Identify which cell holds the provided text, then report its (X, Y) central coordinate. 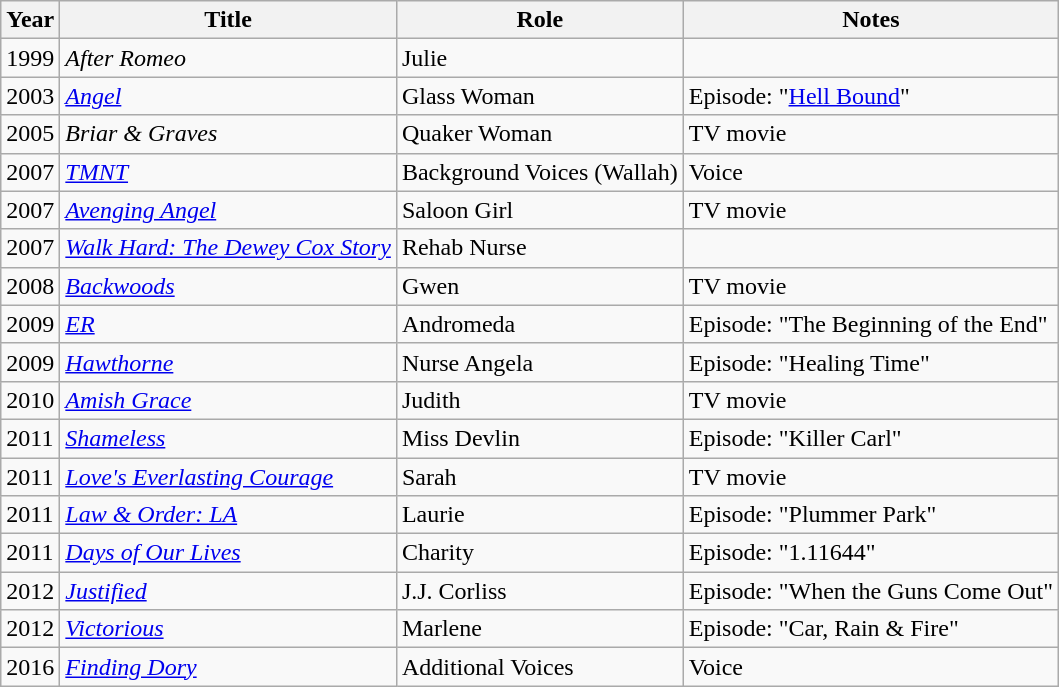
2005 (30, 134)
Quaker Woman (540, 134)
Gwen (540, 286)
Glass Woman (540, 96)
Hawthorne (228, 362)
Victorious (228, 629)
Episode: "1.11644" (870, 553)
Briar & Graves (228, 134)
TMNT (228, 172)
Miss Devlin (540, 438)
Backwoods (228, 286)
Episode: "The Beginning of the End" (870, 324)
Marlene (540, 629)
Law & Order: LA (228, 515)
Days of Our Lives (228, 553)
Nurse Angela (540, 362)
Love's Everlasting Courage (228, 477)
Laurie (540, 515)
Episode: "Car, Rain & Fire" (870, 629)
2008 (30, 286)
Role (540, 20)
Justified (228, 591)
Avenging Angel (228, 210)
Julie (540, 58)
Episode: "Plummer Park" (870, 515)
Andromeda (540, 324)
2010 (30, 400)
J.J. Corliss (540, 591)
Judith (540, 400)
Background Voices (Wallah) (540, 172)
Angel (228, 96)
2003 (30, 96)
Episode: "Healing Time" (870, 362)
Charity (540, 553)
Sarah (540, 477)
Rehab Nurse (540, 248)
Episode: "Killer Carl" (870, 438)
Additional Voices (540, 667)
2016 (30, 667)
Shameless (228, 438)
ER (228, 324)
Notes (870, 20)
Finding Dory (228, 667)
After Romeo (228, 58)
Year (30, 20)
Amish Grace (228, 400)
1999 (30, 58)
Walk Hard: The Dewey Cox Story (228, 248)
Title (228, 20)
Episode: "When the Guns Come Out" (870, 591)
Saloon Girl (540, 210)
Episode: "Hell Bound" (870, 96)
